Locate the cell with the specified text and output its (X, Y) center coordinate. 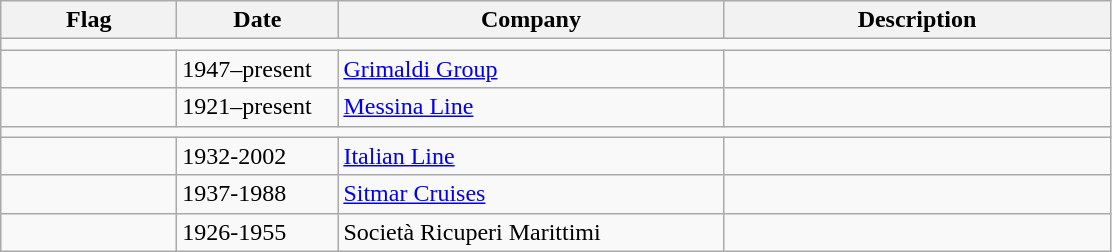
1921–present (258, 107)
1937-1988 (258, 194)
1932-2002 (258, 156)
Company (531, 20)
Sitmar Cruises (531, 194)
1926-1955 (258, 232)
Date (258, 20)
Messina Line (531, 107)
Italian Line (531, 156)
Società Ricuperi Marittimi (531, 232)
1947–present (258, 69)
Flag (89, 20)
Description (917, 20)
Grimaldi Group (531, 69)
